Output the [x, y] coordinate of the center of the cell containing the given text.  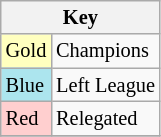
Relegated [106, 118]
Red [26, 118]
Champions [106, 51]
Left League [106, 85]
Gold [26, 51]
Blue [26, 85]
Key [80, 17]
